From the cell containing the given text, extract its center point as (X, Y) coordinate. 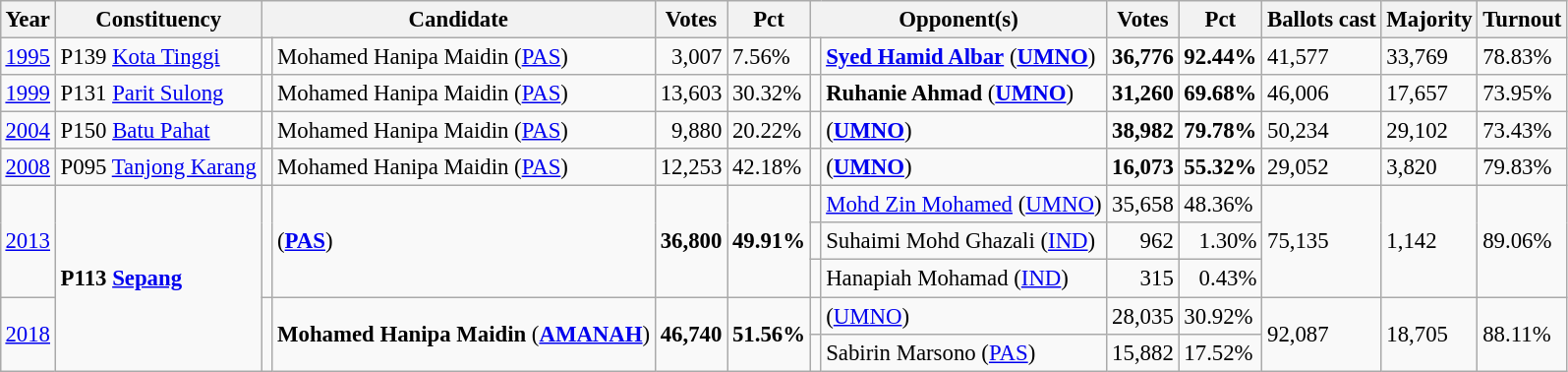
29,102 (1429, 131)
20.22% (769, 131)
Syed Hamid Albar (UMNO) (963, 56)
Constituency (158, 20)
Opponent(s) (958, 20)
962 (1142, 241)
55.32% (1221, 167)
Candidate (458, 20)
12,253 (690, 167)
P139 Kota Tinggi (158, 56)
15,882 (1142, 352)
28,035 (1142, 316)
16,073 (1142, 167)
2018 (28, 335)
42.18% (769, 167)
2013 (28, 242)
73.43% (1522, 131)
46,740 (690, 335)
51.56% (769, 335)
92.44% (1221, 56)
Ballots cast (1321, 20)
89.06% (1522, 242)
17,657 (1429, 93)
92,087 (1321, 335)
88.11% (1522, 335)
36,776 (1142, 56)
50,234 (1321, 131)
7.56% (769, 56)
41,577 (1321, 56)
Hanapiah Mohamad (IND) (963, 279)
48.36% (1221, 205)
31,260 (1142, 93)
(PAS) (464, 242)
30.92% (1221, 316)
29,052 (1321, 167)
Turnout (1522, 20)
3,007 (690, 56)
35,658 (1142, 205)
13,603 (690, 93)
69.68% (1221, 93)
1999 (28, 93)
17.52% (1221, 352)
P150 Batu Pahat (158, 131)
9,880 (690, 131)
75,135 (1321, 242)
2008 (28, 167)
P113 Sepang (158, 279)
18,705 (1429, 335)
Ruhanie Ahmad (UMNO) (963, 93)
1995 (28, 56)
Majority (1429, 20)
36,800 (690, 242)
Year (28, 20)
49.91% (769, 242)
1,142 (1429, 242)
78.83% (1522, 56)
Mohamed Hanipa Maidin (AMANAH) (464, 335)
315 (1142, 279)
Mohd Zin Mohamed (UMNO) (963, 205)
79.83% (1522, 167)
Sabirin Marsono (PAS) (963, 352)
P095 Tanjong Karang (158, 167)
0.43% (1221, 279)
3,820 (1429, 167)
2004 (28, 131)
1.30% (1221, 241)
33,769 (1429, 56)
79.78% (1221, 131)
P131 Parit Sulong (158, 93)
30.32% (769, 93)
Suhaimi Mohd Ghazali (IND) (963, 241)
73.95% (1522, 93)
46,006 (1321, 93)
38,982 (1142, 131)
